Scan for the cell matching the given text and deliver its (X, Y) coordinate at center. 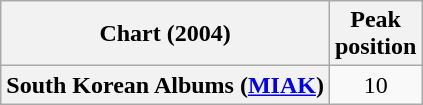
Peakposition (375, 34)
Chart (2004) (166, 34)
10 (375, 85)
South Korean Albums (MIAK) (166, 85)
